From the cell containing the given text, extract its center point as [x, y] coordinate. 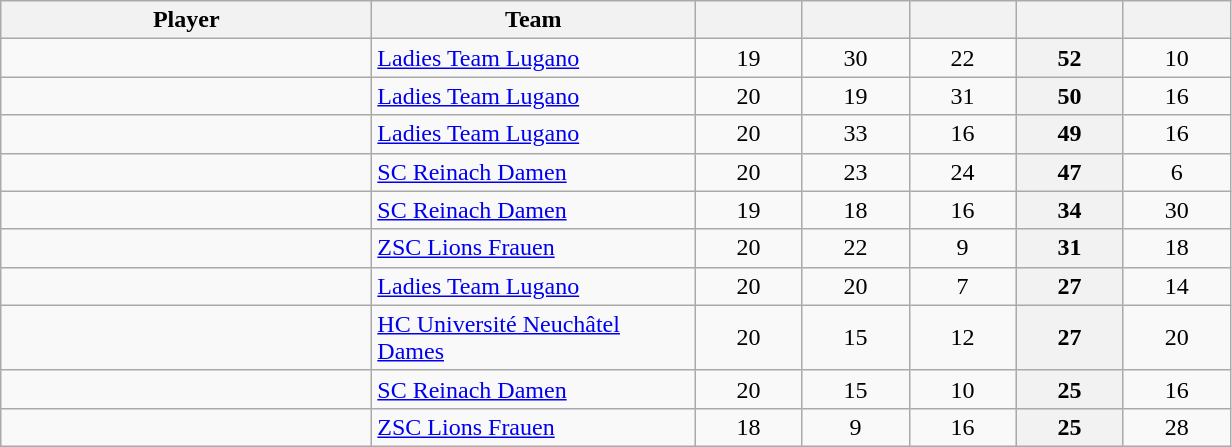
47 [1070, 172]
34 [1070, 210]
7 [962, 286]
Player [186, 20]
12 [962, 338]
50 [1070, 96]
28 [1176, 427]
24 [962, 172]
Team [534, 20]
33 [856, 134]
14 [1176, 286]
52 [1070, 58]
49 [1070, 134]
6 [1176, 172]
HC Université Neuchâtel Dames [534, 338]
23 [856, 172]
